Capture the cell that displays the provided text and extract its (x, y) central coordinate. 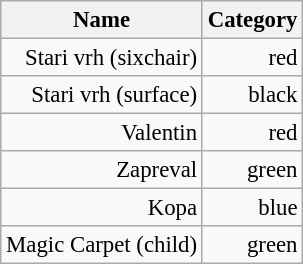
Kopa (102, 208)
Category (252, 20)
Valentin (102, 133)
Name (102, 20)
Stari vrh (sixchair) (102, 58)
Magic Carpet (child) (102, 245)
blue (252, 208)
black (252, 95)
Zapreval (102, 170)
Stari vrh (surface) (102, 95)
